Detect which cell encompasses the target text, then output its [X, Y] center coordinate. 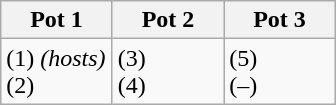
(5) (–) [280, 72]
Pot 1 [56, 20]
(3) (4) [168, 72]
(1) (hosts) (2) [56, 72]
Pot 3 [280, 20]
Pot 2 [168, 20]
